Extract the [X, Y] coordinate from the center of the cell holding the provided text.  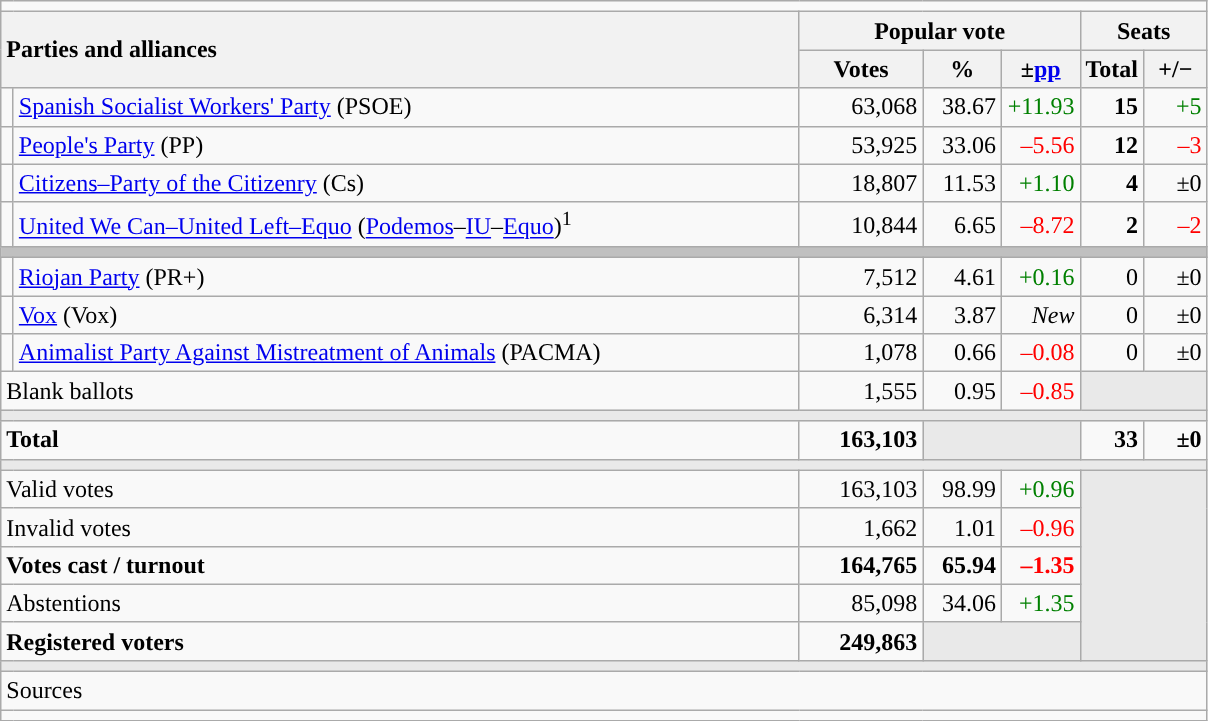
3.87 [962, 315]
1,662 [861, 527]
Popular vote [940, 31]
18,807 [861, 183]
+1.10 [1040, 183]
–8.72 [1040, 224]
Votes cast / turnout [400, 565]
People's Party (PP) [406, 145]
11.53 [962, 183]
–5.56 [1040, 145]
38.67 [962, 107]
1,555 [861, 391]
1.01 [962, 527]
Animalist Party Against Mistreatment of Animals (PACMA) [406, 353]
+5 [1176, 107]
–0.08 [1040, 353]
New [1040, 315]
+/− [1176, 69]
249,863 [861, 641]
33 [1112, 440]
–3 [1176, 145]
Valid votes [400, 489]
Parties and alliances [400, 50]
63,068 [861, 107]
Vox (Vox) [406, 315]
53,925 [861, 145]
164,765 [861, 565]
Invalid votes [400, 527]
–1.35 [1040, 565]
–2 [1176, 224]
United We Can–United Left–Equo (Podemos–IU–Equo)1 [406, 224]
33.06 [962, 145]
6.65 [962, 224]
4 [1112, 183]
% [962, 69]
Abstentions [400, 603]
+0.16 [1040, 277]
15 [1112, 107]
+1.35 [1040, 603]
–0.96 [1040, 527]
98.99 [962, 489]
Votes [861, 69]
6,314 [861, 315]
Seats [1144, 31]
2 [1112, 224]
Blank ballots [400, 391]
±pp [1040, 69]
+11.93 [1040, 107]
+0.96 [1040, 489]
–0.85 [1040, 391]
Registered voters [400, 641]
85,098 [861, 603]
12 [1112, 145]
Riojan Party (PR+) [406, 277]
0.66 [962, 353]
1,078 [861, 353]
Sources [604, 691]
7,512 [861, 277]
0.95 [962, 391]
10,844 [861, 224]
Citizens–Party of the Citizenry (Cs) [406, 183]
65.94 [962, 565]
Spanish Socialist Workers' Party (PSOE) [406, 107]
34.06 [962, 603]
4.61 [962, 277]
